From the cell containing the given text, extract its center point as [X, Y] coordinate. 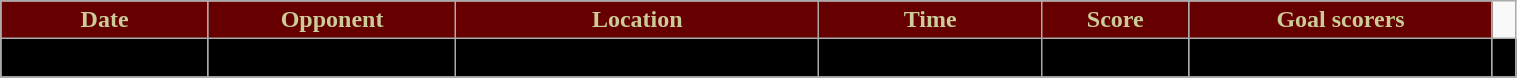
Score [1115, 20]
09/25/11 [105, 58]
Goal scorers [1340, 20]
3:00 p.m. [930, 58]
Opponent [332, 20]
Providence, R.I. [638, 58]
Time [930, 20]
Location [638, 20]
vs. McGill [332, 58]
Date [105, 20]
